Find where the given text appears and provide that cell's center as [X, Y] coordinate. 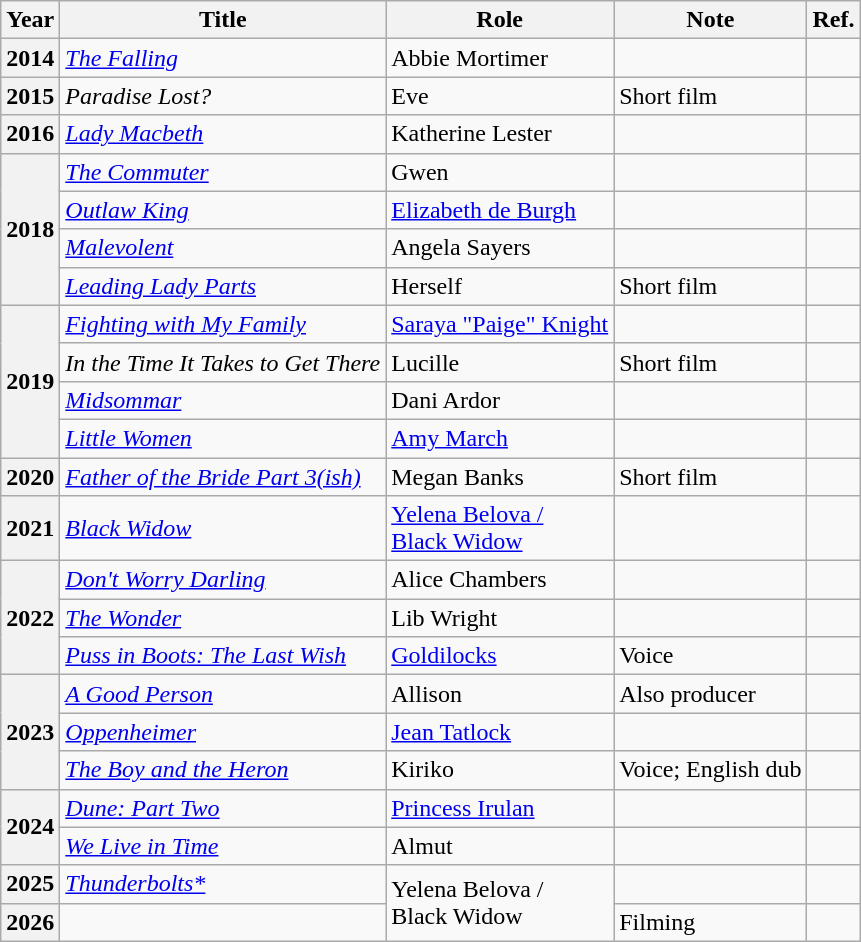
Almut [500, 846]
Jean Tatlock [500, 732]
The Boy and the Heron [223, 770]
Lib Wright [500, 618]
Black Widow [223, 528]
2023 [30, 732]
Lady Macbeth [223, 134]
2015 [30, 96]
Paradise Lost? [223, 96]
Herself [500, 286]
Voice; English dub [710, 770]
2019 [30, 381]
Megan Banks [500, 477]
Saraya "Paige" Knight [500, 324]
Goldilocks [500, 656]
Amy March [500, 438]
We Live in Time [223, 846]
The Commuter [223, 172]
2026 [30, 922]
2025 [30, 884]
Title [223, 20]
Leading Lady Parts [223, 286]
The Falling [223, 58]
Katherine Lester [500, 134]
Dani Ardor [500, 400]
Dune: Part Two [223, 808]
Note [710, 20]
Allison [500, 694]
Filming [710, 922]
Little Women [223, 438]
Eve [500, 96]
Thunderbolts* [223, 884]
Abbie Mortimer [500, 58]
2024 [30, 827]
Outlaw King [223, 210]
2021 [30, 528]
Also producer [710, 694]
The Wonder [223, 618]
Gwen [500, 172]
Midsommar [223, 400]
Lucille [500, 362]
In the Time It Takes to Get There [223, 362]
2022 [30, 618]
Kiriko [500, 770]
Year [30, 20]
Angela Sayers [500, 248]
A Good Person [223, 694]
Oppenheimer [223, 732]
Don't Worry Darling [223, 580]
Puss in Boots: The Last Wish [223, 656]
Father of the Bride Part 3(ish) [223, 477]
2020 [30, 477]
2018 [30, 229]
2016 [30, 134]
Alice Chambers [500, 580]
Ref. [834, 20]
Elizabeth de Burgh [500, 210]
Malevolent [223, 248]
Voice [710, 656]
Role [500, 20]
Princess Irulan [500, 808]
2014 [30, 58]
Fighting with My Family [223, 324]
